For the text-containing cell, return its midpoint in (X, Y) coordinate format. 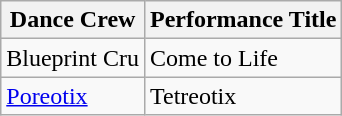
Come to Life (242, 58)
Tetreotix (242, 96)
Blueprint Cru (73, 58)
Performance Title (242, 20)
Dance Crew (73, 20)
Poreotix (73, 96)
